Find where the given text appears and provide that cell's center as (X, Y) coordinate. 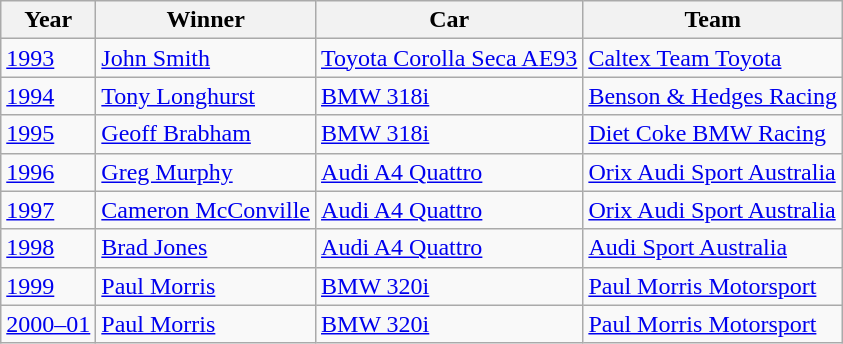
Toyota Corolla Seca AE93 (450, 58)
1996 (48, 172)
Audi Sport Australia (713, 248)
Caltex Team Toyota (713, 58)
1999 (48, 286)
1998 (48, 248)
Year (48, 20)
Diet Coke BMW Racing (713, 134)
Winner (206, 20)
Car (450, 20)
Greg Murphy (206, 172)
Brad Jones (206, 248)
1995 (48, 134)
1997 (48, 210)
2000–01 (48, 324)
Cameron McConville (206, 210)
Benson & Hedges Racing (713, 96)
Geoff Brabham (206, 134)
John Smith (206, 58)
1994 (48, 96)
Tony Longhurst (206, 96)
Team (713, 20)
1993 (48, 58)
